Determine the [X, Y] coordinate at the center of the cell enclosing the given text.  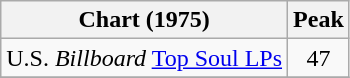
Peak [319, 20]
47 [319, 58]
Chart (1975) [144, 20]
U.S. Billboard Top Soul LPs [144, 58]
